Return (x, y) of the center of cell containing provided text 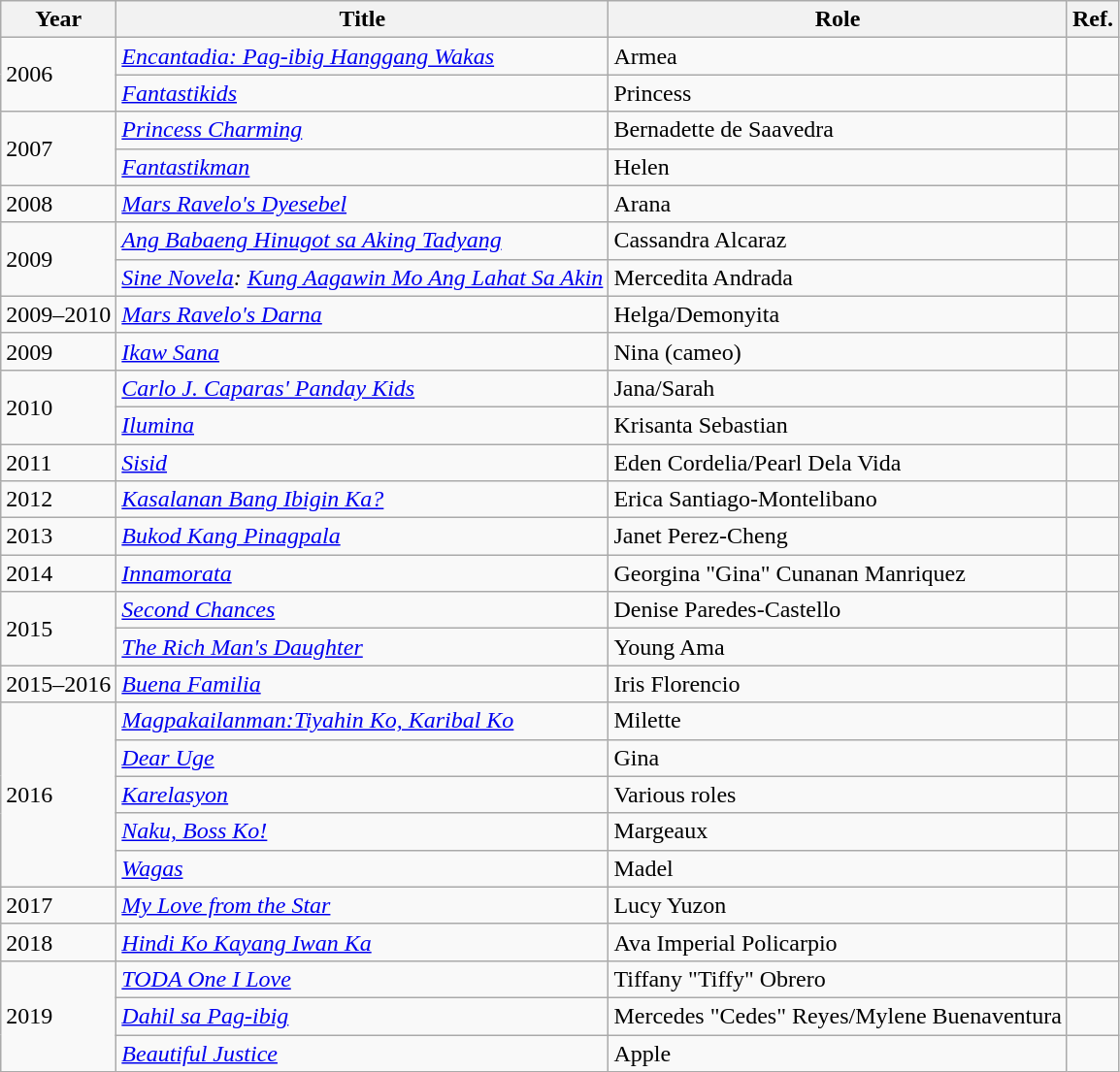
2008 (58, 204)
Fantastikman (363, 167)
Ang Babaeng Hinugot sa Aking Tadyang (363, 241)
Krisanta Sebastian (838, 425)
Tiffany "Tiffy" Obrero (838, 979)
Georgina "Gina" Cunanan Manriquez (838, 573)
Milette (838, 721)
Iris Florencio (838, 684)
Denise Paredes-Castello (838, 610)
Eden Cordelia/Pearl Dela Vida (838, 463)
2006 (58, 75)
Ava Imperial Policarpio (838, 942)
Karelasyon (363, 795)
2014 (58, 573)
Naku, Boss Ko! (363, 831)
Bernadette de Saavedra (838, 130)
The Rich Man's Daughter (363, 647)
2010 (58, 406)
Helga/Demonyita (838, 314)
Princess (838, 93)
2015–2016 (58, 684)
2018 (58, 942)
Innamorata (363, 573)
Various roles (838, 795)
Arana (838, 204)
2016 (58, 795)
Ref. (1093, 19)
2019 (58, 1016)
Sisid (363, 463)
2015 (58, 629)
2009–2010 (58, 314)
Year (58, 19)
Bukod Kang Pinagpala (363, 536)
Second Chances (363, 610)
Nina (cameo) (838, 351)
Buena Familia (363, 684)
Lucy Yuzon (838, 905)
Madel (838, 868)
Janet Perez-Cheng (838, 536)
Sine Novela: Kung Aagawin Mo Ang Lahat Sa Akin (363, 277)
Role (838, 19)
2011 (58, 463)
Dear Uge (363, 758)
Carlo J. Caparas' Panday Kids (363, 388)
Magpakailanman:Tiyahin Ko, Karibal Ko (363, 721)
Margeaux (838, 831)
2017 (58, 905)
Young Ama (838, 647)
Helen (838, 167)
Ikaw Sana (363, 351)
Cassandra Alcaraz (838, 241)
Gina (838, 758)
Title (363, 19)
2007 (58, 148)
Beautiful Justice (363, 1053)
Encantadia: Pag-ibig Hanggang Wakas (363, 56)
2012 (58, 500)
2013 (58, 536)
Princess Charming (363, 130)
Fantastikids (363, 93)
Mercedita Andrada (838, 277)
TODA One I Love (363, 979)
Mars Ravelo's Dyesebel (363, 204)
Mars Ravelo's Darna (363, 314)
Apple (838, 1053)
Dahil sa Pag-ibig (363, 1016)
Erica Santiago-Montelibano (838, 500)
Wagas (363, 868)
My Love from the Star (363, 905)
Mercedes "Cedes" Reyes/Mylene Buenaventura (838, 1016)
Armea (838, 56)
Ilumina (363, 425)
Hindi Ko Kayang Iwan Ka (363, 942)
Kasalanan Bang Ibigin Ka? (363, 500)
Jana/Sarah (838, 388)
